For the text-containing cell, return its midpoint in [x, y] coordinate format. 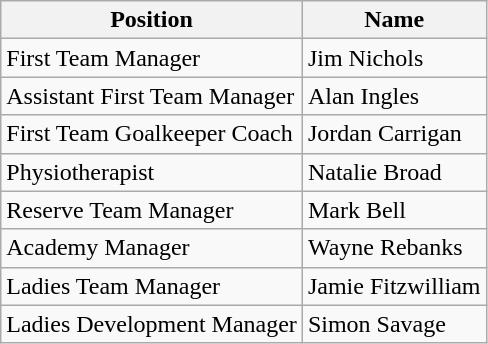
Mark Bell [394, 210]
Jordan Carrigan [394, 134]
Name [394, 20]
Ladies Team Manager [152, 286]
Physiotherapist [152, 172]
Reserve Team Manager [152, 210]
Jamie Fitzwilliam [394, 286]
Natalie Broad [394, 172]
Academy Manager [152, 248]
First Team Manager [152, 58]
Position [152, 20]
Alan Ingles [394, 96]
Jim Nichols [394, 58]
First Team Goalkeeper Coach [152, 134]
Wayne Rebanks [394, 248]
Simon Savage [394, 324]
Assistant First Team Manager [152, 96]
Ladies Development Manager [152, 324]
